Pinpoint the cell where the given text exists, returning its (X, Y) midpoint coordinate. 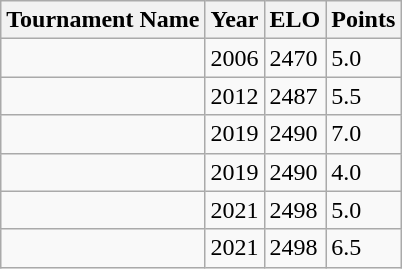
Points (364, 20)
2006 (234, 58)
7.0 (364, 134)
Year (234, 20)
2470 (295, 58)
6.5 (364, 248)
5.5 (364, 96)
Tournament Name (103, 20)
2012 (234, 96)
4.0 (364, 172)
2487 (295, 96)
ELO (295, 20)
